Provide the [x, y] coordinate of the cell's center where the given text is located.  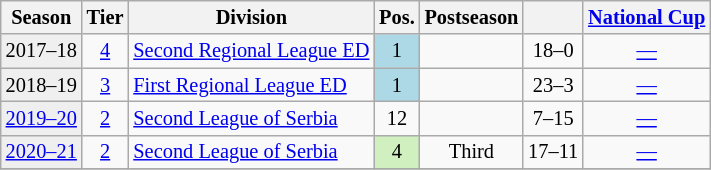
12 [396, 118]
Second Regional League ED [251, 51]
Third [472, 152]
7–15 [553, 118]
Pos. [396, 17]
2017–18 [42, 51]
First Regional League ED [251, 85]
2018–19 [42, 85]
Division [251, 17]
23–3 [553, 85]
3 [106, 85]
Season [42, 17]
Tier [106, 17]
2019–20 [42, 118]
17–11 [553, 152]
18–0 [553, 51]
2020–21 [42, 152]
National Cup [646, 17]
Postseason [472, 17]
